Extract the [X, Y] coordinate from the center of the cell holding the provided text.  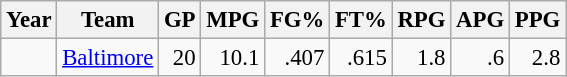
GP [180, 20]
RPG [422, 20]
10.1 [233, 58]
2.8 [537, 58]
PPG [537, 20]
20 [180, 58]
.6 [480, 58]
.407 [298, 58]
FG% [298, 20]
Year [29, 20]
.615 [362, 58]
1.8 [422, 58]
APG [480, 20]
Baltimore [108, 58]
Team [108, 20]
FT% [362, 20]
MPG [233, 20]
